Find where the given text appears and provide that cell's center as (x, y) coordinate. 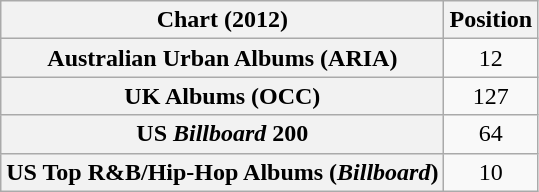
10 (491, 172)
Chart (2012) (222, 20)
Australian Urban Albums (ARIA) (222, 58)
Position (491, 20)
US Billboard 200 (222, 134)
64 (491, 134)
127 (491, 96)
US Top R&B/Hip-Hop Albums (Billboard) (222, 172)
UK Albums (OCC) (222, 96)
12 (491, 58)
